Determine the [x, y] coordinate at the center of the cell enclosing the given text.  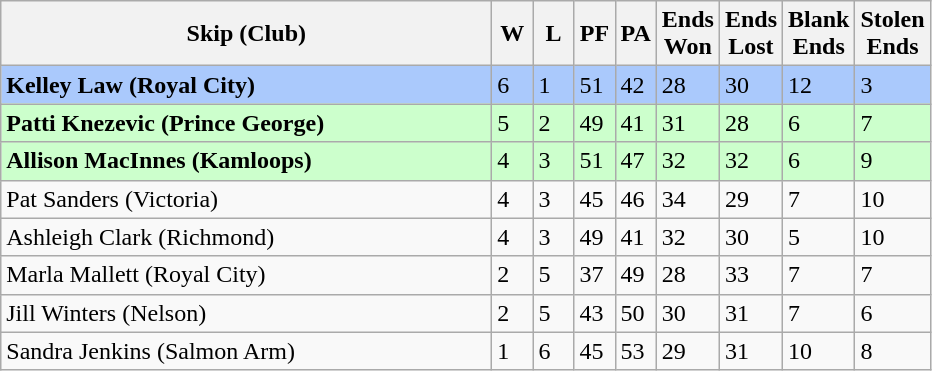
PF [594, 34]
Sandra Jenkins (Salmon Arm) [246, 351]
12 [819, 85]
W [512, 34]
Blank Ends [819, 34]
Jill Winters (Nelson) [246, 313]
33 [750, 275]
46 [636, 199]
Stolen Ends [892, 34]
PA [636, 34]
Ashleigh Clark (Richmond) [246, 237]
53 [636, 351]
Kelley Law (Royal City) [246, 85]
37 [594, 275]
Marla Mallett (Royal City) [246, 275]
8 [892, 351]
L [554, 34]
Ends Won [688, 34]
Patti Knezevic (Prince George) [246, 123]
42 [636, 85]
43 [594, 313]
34 [688, 199]
Ends Lost [750, 34]
50 [636, 313]
47 [636, 161]
9 [892, 161]
Allison MacInnes (Kamloops) [246, 161]
Skip (Club) [246, 34]
Pat Sanders (Victoria) [246, 199]
